Scan for the cell matching the given text and deliver its [X, Y] coordinate at center. 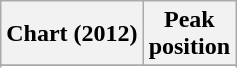
Peakposition [189, 34]
Chart (2012) [72, 34]
